Scan for the cell matching the given text and deliver its [x, y] coordinate at center. 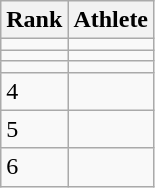
5 [34, 129]
6 [34, 167]
Rank [34, 20]
4 [34, 91]
Athlete [111, 20]
